From the cell containing the given text, extract its center point as [x, y] coordinate. 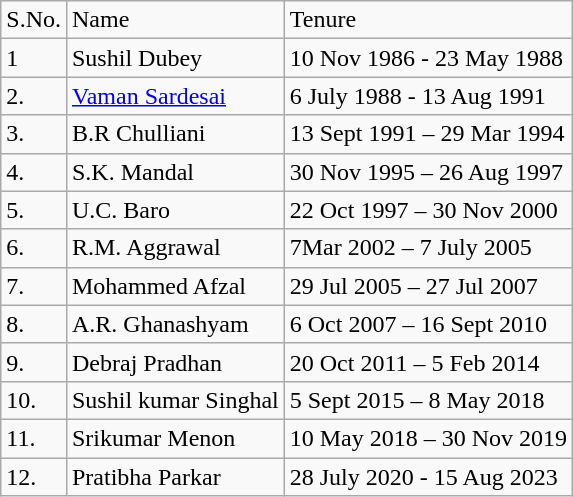
3. [34, 134]
11. [34, 438]
B.R Chulliani [175, 134]
30 Nov 1995 – 26 Aug 1997 [428, 172]
22 Oct 1997 – 30 Nov 2000 [428, 210]
12. [34, 477]
Name [175, 20]
Debraj Pradhan [175, 362]
10 May 2018 – 30 Nov 2019 [428, 438]
6 July 1988 - 13 Aug 1991 [428, 96]
Sushil Dubey [175, 58]
4. [34, 172]
7Mar 2002 – 7 July 2005 [428, 248]
A.R. Ghanashyam [175, 324]
1 [34, 58]
8. [34, 324]
28 July 2020 - 15 Aug 2023 [428, 477]
5. [34, 210]
7. [34, 286]
Mohammed Afzal [175, 286]
Pratibha Parkar [175, 477]
6. [34, 248]
2. [34, 96]
U.C. Baro [175, 210]
S.No. [34, 20]
Tenure [428, 20]
6 Oct 2007 – 16 Sept 2010 [428, 324]
Sushil kumar Singhal [175, 400]
13 Sept 1991 – 29 Mar 1994 [428, 134]
Srikumar Menon [175, 438]
20 Oct 2011 – 5 Feb 2014 [428, 362]
10 Nov 1986 - 23 May 1988 [428, 58]
5 Sept 2015 – 8 May 2018 [428, 400]
10. [34, 400]
S.K. Mandal [175, 172]
29 Jul 2005 – 27 Jul 2007 [428, 286]
R.M. Aggrawal [175, 248]
9. [34, 362]
Vaman Sardesai [175, 96]
